From the cell containing the given text, extract its center point as [X, Y] coordinate. 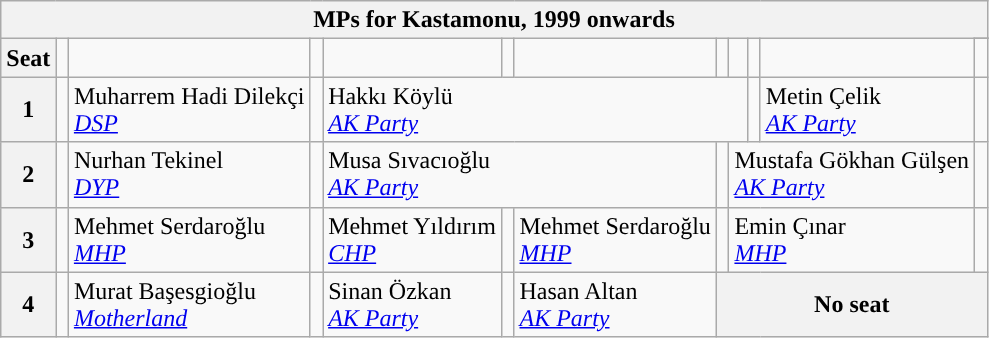
Sinan ÖzkanAK Party [412, 304]
Musa SıvacıoğluAK Party [520, 174]
2 [28, 174]
4 [28, 304]
Hasan AltanAK Party [615, 304]
Metin ÇelikAK Party [867, 110]
No seat [852, 304]
Nurhan TekinelDYP [189, 174]
Emin ÇınarMHP [852, 240]
3 [28, 240]
Mustafa Gökhan GülşenAK Party [852, 174]
Mehmet YıldırımCHP [412, 240]
Muharrem Hadi DilekçiDSP [189, 110]
MPs for Kastamonu, 1999 onwards [494, 20]
Seat [28, 58]
Hakkı KöylüAK Party [536, 110]
Murat BaşesgioğluMotherland [189, 304]
1 [28, 110]
